Find where the given text appears and provide that cell's center as (x, y) coordinate. 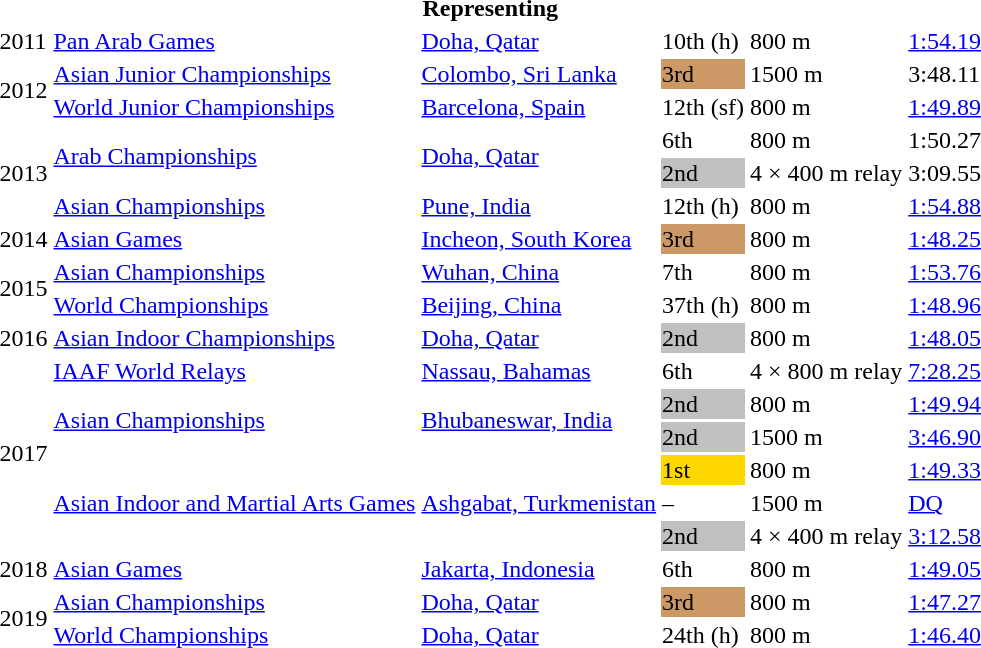
World Championships (234, 305)
Pan Arab Games (234, 41)
Asian Indoor Championships (234, 338)
Asian Junior Championships (234, 74)
IAAF World Relays (234, 371)
Wuhan, China (539, 272)
12th (sf) (704, 107)
Jakarta, Indonesia (539, 569)
Arab Championships (234, 156)
Incheon, South Korea (539, 239)
Pune, India (539, 206)
Colombo, Sri Lanka (539, 74)
Barcelona, Spain (539, 107)
Nassau, Bahamas (539, 371)
Bhubaneswar, India (539, 420)
Beijing, China (539, 305)
10th (h) (704, 41)
1st (704, 470)
– (704, 503)
Asian Indoor and Martial Arts Games (234, 503)
4 × 800 m relay (826, 371)
7th (704, 272)
12th (h) (704, 206)
World Junior Championships (234, 107)
37th (h) (704, 305)
Ashgabat, Turkmenistan (539, 503)
